Capture the cell that displays the provided text and extract its [X, Y] central coordinate. 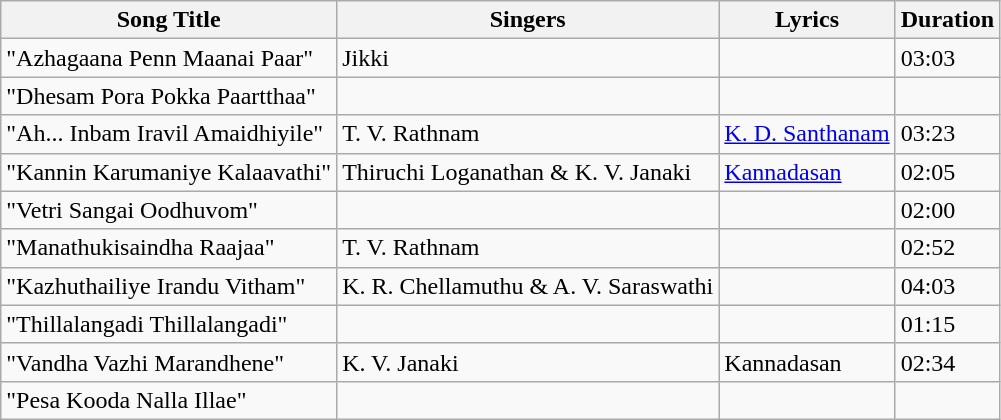
01:15 [947, 324]
K. D. Santhanam [807, 134]
03:03 [947, 58]
02:34 [947, 362]
"Kannin Karumaniye Kalaavathi" [169, 172]
"Thillalangadi Thillalangadi" [169, 324]
04:03 [947, 286]
"Kazhuthailiye Irandu Vitham" [169, 286]
02:05 [947, 172]
03:23 [947, 134]
02:52 [947, 248]
"Manathukisaindha Raajaa" [169, 248]
Thiruchi Loganathan & K. V. Janaki [528, 172]
K. R. Chellamuthu & A. V. Saraswathi [528, 286]
"Azhagaana Penn Maanai Paar" [169, 58]
Duration [947, 20]
"Dhesam Pora Pokka Paartthaa" [169, 96]
Singers [528, 20]
02:00 [947, 210]
Song Title [169, 20]
"Pesa Kooda Nalla Illae" [169, 400]
K. V. Janaki [528, 362]
"Vandha Vazhi Marandhene" [169, 362]
"Ah... Inbam Iravil Amaidhiyile" [169, 134]
Jikki [528, 58]
Lyrics [807, 20]
"Vetri Sangai Oodhuvom" [169, 210]
